For the text-containing cell, return its midpoint in [x, y] coordinate format. 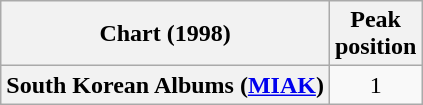
South Korean Albums (MIAK) [166, 85]
Peakposition [375, 34]
1 [375, 85]
Chart (1998) [166, 34]
